Determine the [X, Y] coordinate at the center of the cell enclosing the given text.  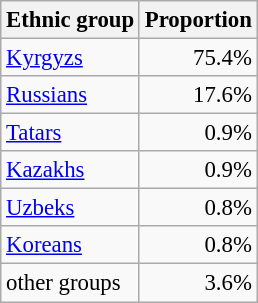
Tatars [70, 133]
Kazakhs [70, 170]
75.4% [198, 58]
Kyrgyzs [70, 58]
other groups [70, 283]
Russians [70, 95]
Koreans [70, 245]
Ethnic group [70, 20]
17.6% [198, 95]
3.6% [198, 283]
Proportion [198, 20]
Uzbeks [70, 208]
